Find where the given text appears and provide that cell's center as (x, y) coordinate. 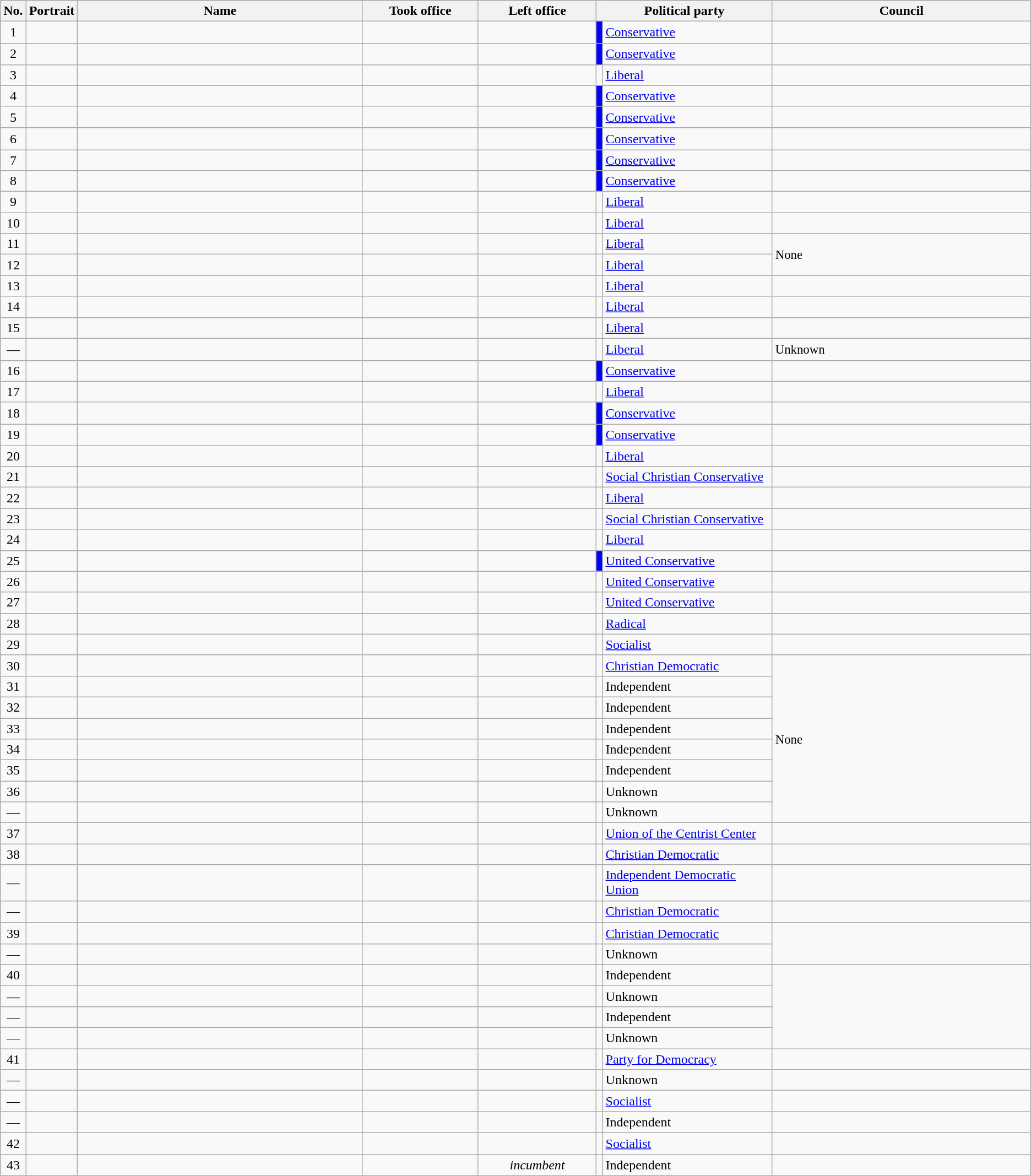
7 (13, 160)
Radical (687, 624)
incumbent (537, 1165)
Took office (420, 11)
Council (901, 11)
Political party (685, 11)
Portrait (52, 11)
31 (13, 686)
18 (13, 413)
24 (13, 540)
Independent Democratic Union (687, 882)
8 (13, 181)
21 (13, 477)
Name (220, 11)
41 (13, 1059)
26 (13, 582)
17 (13, 392)
42 (13, 1144)
4 (13, 96)
13 (13, 286)
Left office (537, 11)
No. (13, 11)
Union of the Centrist Center (687, 833)
1 (13, 32)
27 (13, 603)
15 (13, 328)
32 (13, 707)
5 (13, 117)
38 (13, 854)
14 (13, 307)
6 (13, 138)
30 (13, 665)
20 (13, 456)
37 (13, 833)
12 (13, 265)
39 (13, 933)
28 (13, 624)
Party for Democracy (687, 1059)
35 (13, 771)
10 (13, 223)
9 (13, 202)
43 (13, 1165)
23 (13, 519)
19 (13, 435)
16 (13, 371)
11 (13, 244)
34 (13, 750)
3 (13, 75)
25 (13, 561)
2 (13, 54)
22 (13, 498)
29 (13, 644)
36 (13, 792)
33 (13, 729)
40 (13, 975)
